Extract the [X, Y] coordinate from the center of the cell holding the provided text.  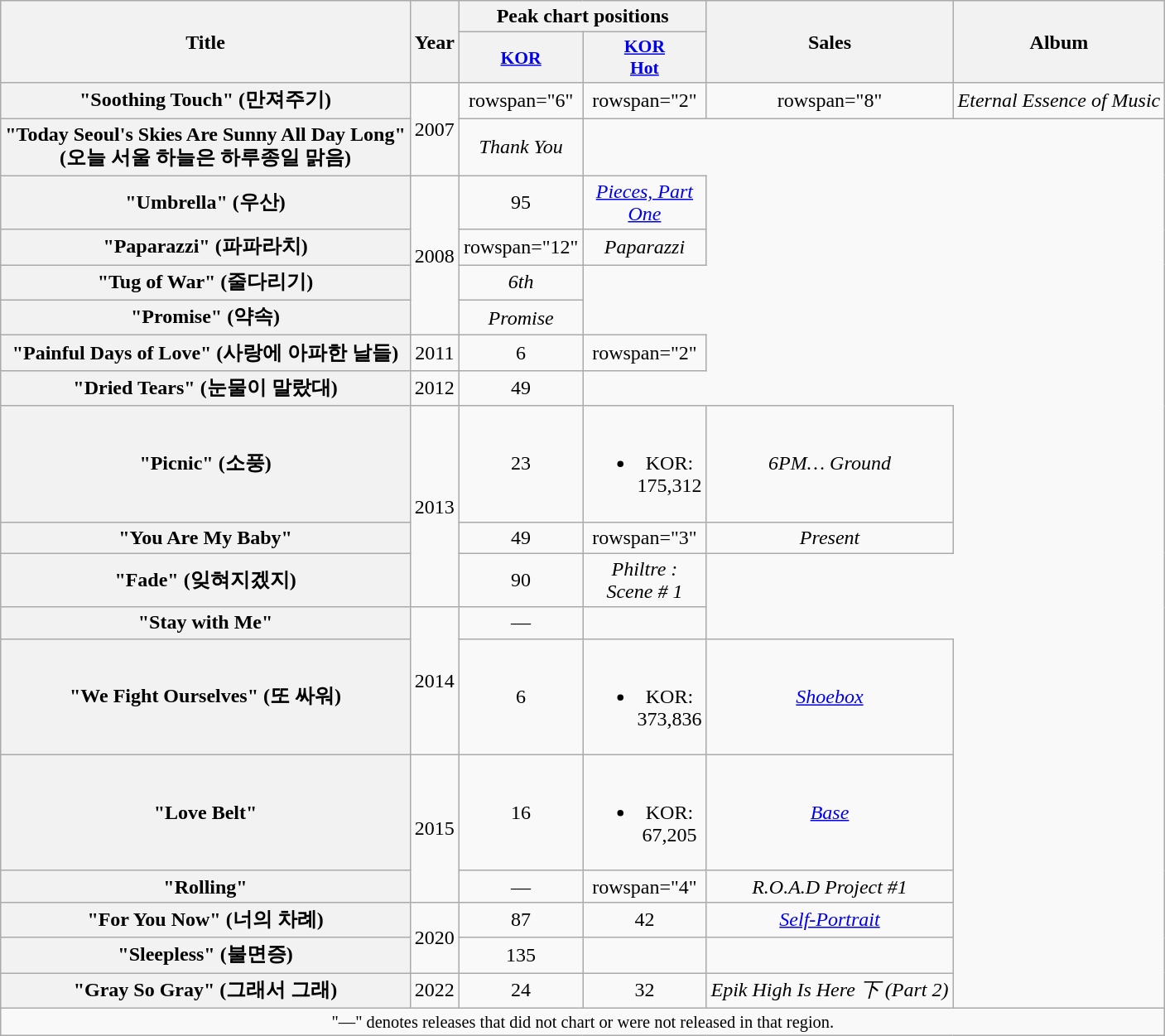
2011 [434, 353]
rowspan="3" [644, 537]
"Promise" (약속) [205, 318]
90 [521, 580]
Epik High Is Here 下 (Part 2) [830, 990]
"—" denotes releases that did not chart or were not released in that region. [583, 1022]
Peak chart positions [583, 17]
2007 [434, 129]
"Tug of War" (줄다리기) [205, 283]
Promise [521, 318]
23 [521, 464]
Thank You [521, 147]
KOR: 175,312 [644, 464]
KORHot [644, 58]
rowspan="12" [521, 247]
"Rolling" [205, 886]
2020 [434, 937]
24 [521, 990]
"Soothing Touch" (만져주기) [205, 101]
KOR: 373,836 [644, 696]
KOR [521, 58]
"Love Belt" [205, 812]
Base [830, 812]
"Umbrella" (우산) [205, 202]
Paparazzi [644, 247]
2014 [434, 681]
"Paparazzi" (파파라치) [205, 247]
"You Are My Baby" [205, 537]
42 [644, 919]
Self-Portrait [830, 919]
rowspan="8" [830, 101]
R.O.A.D Project #1 [830, 886]
KOR: 67,205 [644, 812]
2022 [434, 990]
Eternal Essence of Music [1059, 101]
rowspan="6" [521, 101]
"Fade" (잊혀지겠지) [205, 580]
"Dried Tears" (눈물이 말랐대) [205, 388]
"Picnic" (소풍) [205, 464]
"Stay with Me" [205, 623]
Sales [830, 41]
rowspan="4" [644, 886]
Pieces, Part One [644, 202]
Philtre : Scene # 1 [644, 580]
2012 [434, 388]
Present [830, 537]
"Gray So Gray" (그래서 그래) [205, 990]
"We Fight Ourselves" (또 싸워) [205, 696]
"Painful Days of Love" (사랑에 아파한 날들) [205, 353]
95 [521, 202]
"For You Now" (너의 차례) [205, 919]
2008 [434, 255]
"Sleepless" (불면증) [205, 956]
Album [1059, 41]
2013 [434, 507]
32 [644, 990]
"Today Seoul's Skies Are Sunny All Day Long" (오늘 서울 하늘은 하루종일 맑음) [205, 147]
Shoebox [830, 696]
Title [205, 41]
135 [521, 956]
6PM… Ground [830, 464]
2015 [434, 828]
Year [434, 41]
6th [521, 283]
87 [521, 919]
16 [521, 812]
